Find where the given text appears and provide that cell's center as [x, y] coordinate. 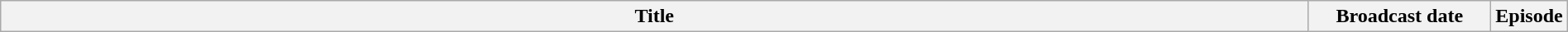
Title [655, 16]
Broadcast date [1399, 16]
Episode [1529, 16]
